For the text-containing cell, return its midpoint in (x, y) coordinate format. 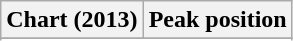
Chart (2013) (72, 20)
Peak position (218, 20)
